For the text-containing cell, return its midpoint in [X, Y] coordinate format. 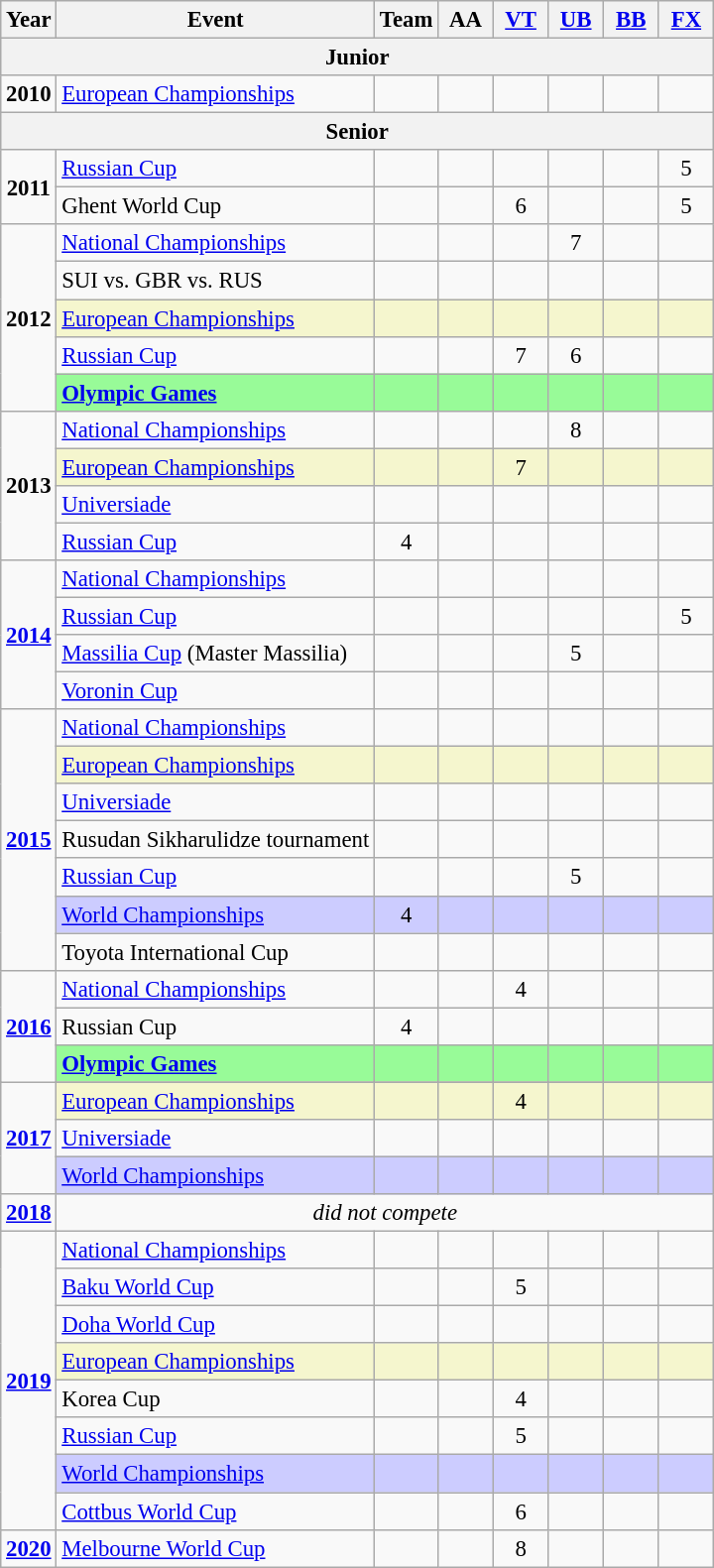
Junior [357, 58]
FX [686, 20]
2019 [29, 1381]
Rusudan Sikharulidze tournament [216, 840]
UB [576, 20]
2017 [29, 1139]
AA [466, 20]
SUI vs. GBR vs. RUS [216, 281]
did not compete [385, 1213]
Baku World Cup [216, 1287]
Toyota International Cup [216, 952]
Event [216, 20]
Korea Cup [216, 1399]
Senior [357, 132]
2012 [29, 317]
BB [632, 20]
Massilia Cup (Master Massilia) [216, 654]
VT [521, 20]
Year [29, 20]
Team [407, 20]
Voronin Cup [216, 691]
2015 [29, 839]
Ghent World Cup [216, 206]
2020 [29, 1548]
Doha World Cup [216, 1325]
2014 [29, 635]
2013 [29, 485]
Cottbus World Cup [216, 1511]
2018 [29, 1213]
2010 [29, 94]
2011 [29, 186]
2016 [29, 1025]
Melbourne World Cup [216, 1548]
